Identify which cell holds the provided text, then report its [x, y] central coordinate. 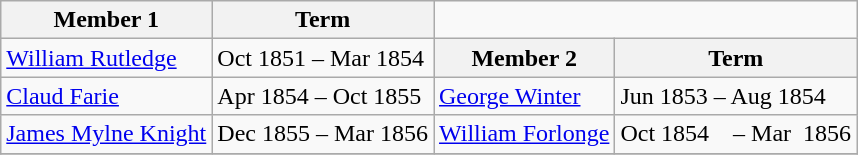
Oct 1854 – Mar 1856 [736, 134]
William Forlonge [524, 134]
Apr 1854 – Oct 1855 [323, 96]
Claud Farie [106, 96]
George Winter [524, 96]
Member 1 [106, 20]
Oct 1851 – Mar 1854 [323, 58]
Jun 1853 – Aug 1854 [736, 96]
Dec 1855 – Mar 1856 [323, 134]
William Rutledge [106, 58]
James Mylne Knight [106, 134]
Member 2 [524, 58]
